Return [X, Y] of the center of cell containing provided text 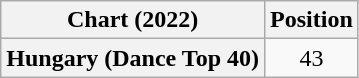
Position [312, 20]
Chart (2022) [133, 20]
Hungary (Dance Top 40) [133, 58]
43 [312, 58]
